Provide the (x, y) coordinate of the cell's center where the given text is located.  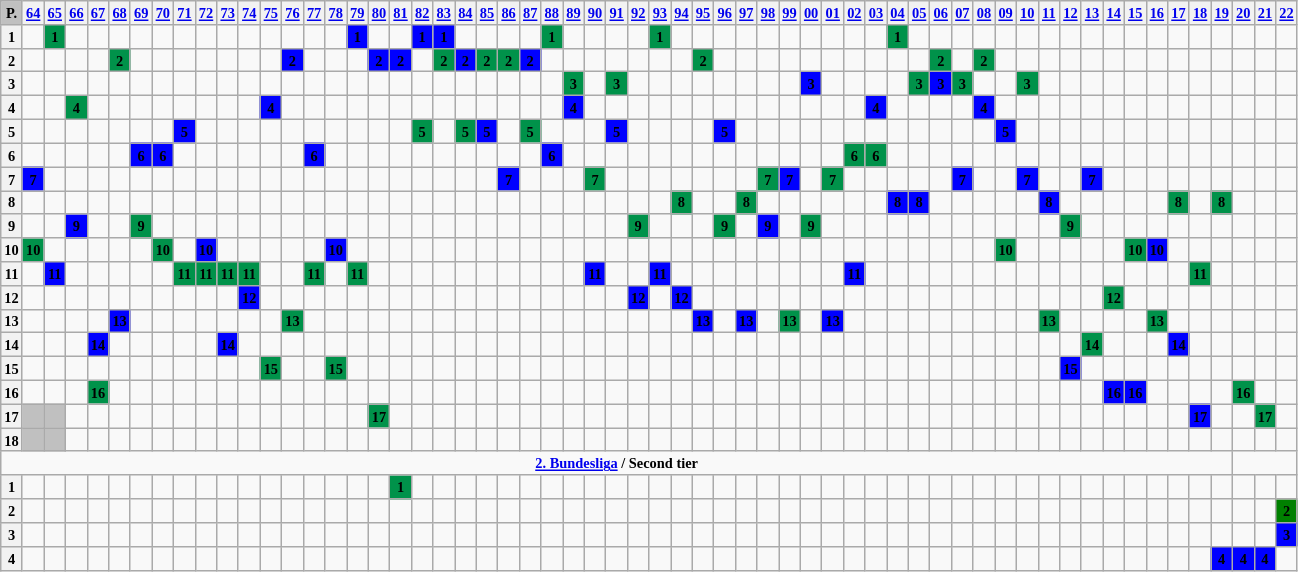
74 (249, 12)
71 (185, 12)
08 (984, 12)
75 (271, 12)
89 (574, 12)
05 (919, 12)
22 (1287, 12)
87 (530, 12)
78 (336, 12)
68 (120, 12)
20 (1243, 12)
86 (509, 12)
92 (638, 12)
96 (725, 12)
85 (487, 12)
06 (941, 12)
07 (963, 12)
2. Bundesliga / Second tier (617, 463)
91 (617, 12)
19 (1222, 12)
94 (682, 12)
88 (552, 12)
01 (833, 12)
84 (466, 12)
93 (660, 12)
99 (790, 12)
76 (293, 12)
00 (811, 12)
77 (314, 12)
81 (401, 12)
03 (876, 12)
64 (33, 12)
72 (206, 12)
66 (77, 12)
09 (1006, 12)
80 (379, 12)
73 (228, 12)
02 (855, 12)
98 (768, 12)
P. (12, 12)
95 (703, 12)
79 (357, 12)
21 (1265, 12)
65 (55, 12)
82 (422, 12)
69 (141, 12)
67 (98, 12)
83 (444, 12)
04 (898, 12)
70 (163, 12)
90 (595, 12)
97 (746, 12)
